Provide the (X, Y) coordinate of the cell's center where the given text is located.  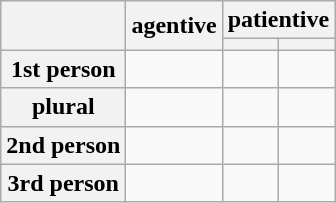
agentive (174, 26)
2nd person (64, 145)
patientive (278, 20)
plural (64, 107)
1st person (64, 69)
3rd person (64, 183)
